Capture the cell that displays the provided text and extract its (X, Y) central coordinate. 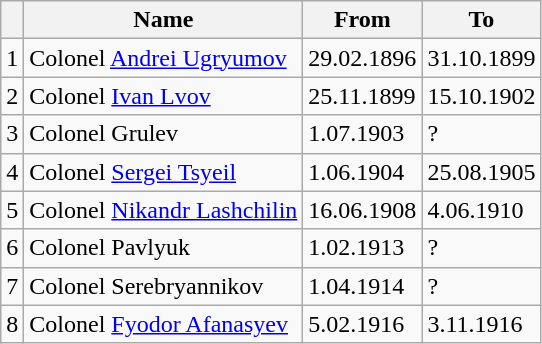
5.02.1916 (362, 324)
8 (12, 324)
Colonel Nikandr Lashchilin (164, 210)
15.10.1902 (482, 96)
4 (12, 172)
3 (12, 134)
Colonel Serebryannikov (164, 286)
1.06.1904 (362, 172)
16.06.1908 (362, 210)
Name (164, 20)
29.02.1896 (362, 58)
Colonel Ivan Lvov (164, 96)
Colonel Sergei Tsyeil (164, 172)
5 (12, 210)
25.11.1899 (362, 96)
To (482, 20)
Colonel Andrei Ugryumov (164, 58)
6 (12, 248)
From (362, 20)
1.02.1913 (362, 248)
2 (12, 96)
25.08.1905 (482, 172)
1.04.1914 (362, 286)
1 (12, 58)
Colonel Grulev (164, 134)
4.06.1910 (482, 210)
1.07.1903 (362, 134)
7 (12, 286)
3.11.1916 (482, 324)
Colonel Pavlyuk (164, 248)
Colonel Fyodor Afanasyev (164, 324)
31.10.1899 (482, 58)
